Scan for the cell matching the given text and deliver its [X, Y] coordinate at center. 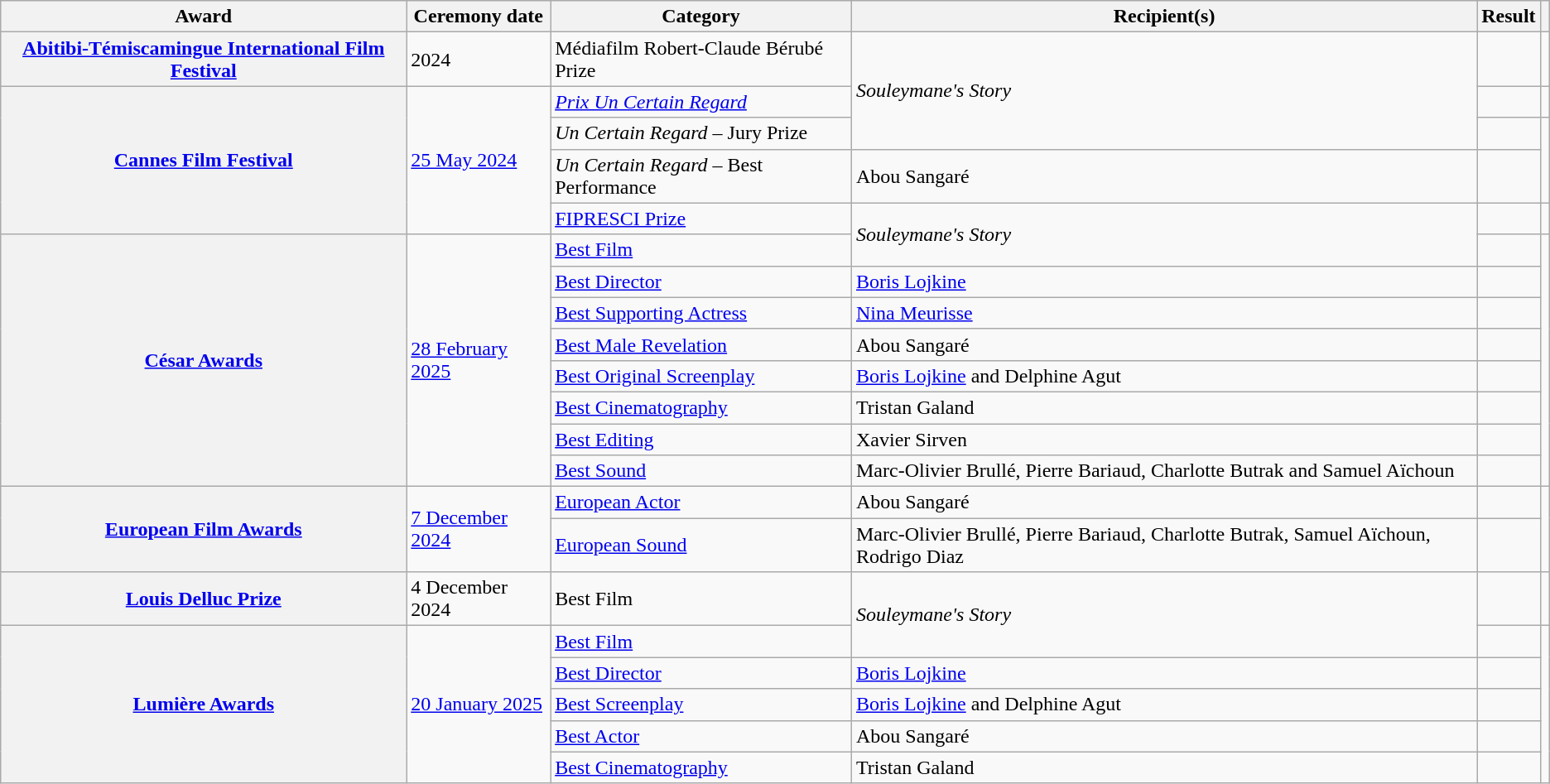
European Actor [701, 503]
25 May 2024 [479, 161]
Best Sound [701, 471]
Result [1509, 17]
Nina Meurisse [1164, 313]
Best Supporting Actress [701, 313]
Un Certain Regard – Best Performance [701, 176]
28 February 2025 [479, 360]
FIPRESCI Prize [701, 219]
4 December 2024 [479, 599]
Best Male Revelation [701, 344]
Un Certain Regard – Jury Prize [701, 133]
Marc-Olivier Brullé, Pierre Bariaud, Charlotte Butrak and Samuel Aïchoun [1164, 471]
Xavier Sirven [1164, 440]
Best Original Screenplay [701, 376]
European Sound [701, 545]
20 January 2025 [479, 705]
Abitibi-Témiscamingue International Film Festival [204, 60]
Ceremony date [479, 17]
Award [204, 17]
Cannes Film Festival [204, 161]
Louis Delluc Prize [204, 599]
Category [701, 17]
2024 [479, 60]
Best Screenplay [701, 705]
Médiafilm Robert-Claude Bérubé Prize [701, 60]
7 December 2024 [479, 530]
Prix Un Certain Regard [701, 102]
Marc-Olivier Brullé, Pierre Bariaud, Charlotte Butrak, Samuel Aïchoun, Rodrigo Diaz [1164, 545]
Best Actor [701, 736]
Recipient(s) [1164, 17]
César Awards [204, 360]
European Film Awards [204, 530]
Best Editing [701, 440]
Lumière Awards [204, 705]
